Return the (x, y) coordinate for the center point of the cell that contains the specified text.  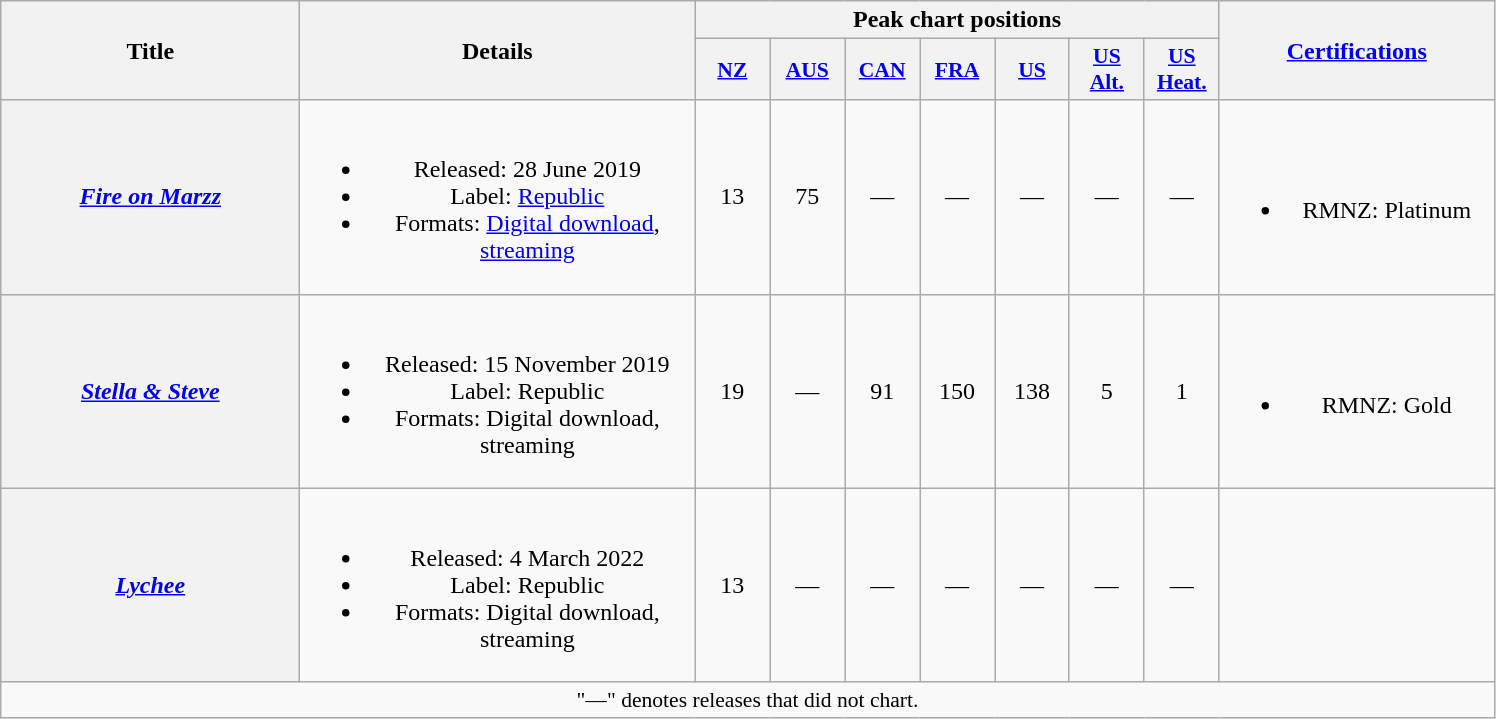
Peak chart positions (957, 20)
RMNZ: Gold (1356, 391)
Title (150, 50)
Certifications (1356, 50)
NZ (732, 70)
CAN (882, 70)
Released: 15 November 2019Label: RepublicFormats: Digital download, streaming (498, 391)
Fire on Marzz (150, 197)
5 (1106, 391)
Released: 4 March 2022Label: RepublicFormats: Digital download, streaming (498, 585)
1 (1182, 391)
RMNZ: Platinum (1356, 197)
91 (882, 391)
USAlt. (1106, 70)
FRA (958, 70)
"—" denotes releases that did not chart. (748, 700)
Lychee (150, 585)
150 (958, 391)
Stella & Steve (150, 391)
138 (1032, 391)
Details (498, 50)
19 (732, 391)
Released: 28 June 2019Label: RepublicFormats: Digital download, streaming (498, 197)
AUS (808, 70)
USHeat. (1182, 70)
75 (808, 197)
US (1032, 70)
